Return (X, Y) of the center of cell containing provided text 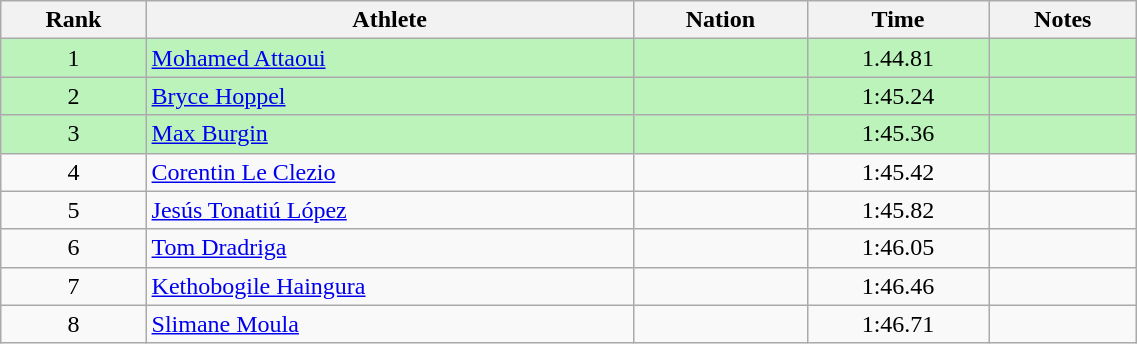
Jesús Tonatiú López (390, 210)
4 (74, 172)
Kethobogile Haingura (390, 286)
7 (74, 286)
Bryce Hoppel (390, 96)
1:46.46 (898, 286)
5 (74, 210)
Tom Dradriga (390, 248)
1:45.24 (898, 96)
Slimane Moula (390, 324)
1.44.81 (898, 58)
1:45.36 (898, 134)
1:46.05 (898, 248)
1:46.71 (898, 324)
Nation (720, 20)
8 (74, 324)
1:45.42 (898, 172)
Rank (74, 20)
1 (74, 58)
Max Burgin (390, 134)
1:45.82 (898, 210)
6 (74, 248)
3 (74, 134)
Mohamed Attaoui (390, 58)
Notes (1063, 20)
Time (898, 20)
Athlete (390, 20)
2 (74, 96)
Corentin Le Clezio (390, 172)
